Capture the cell that displays the provided text and extract its [X, Y] central coordinate. 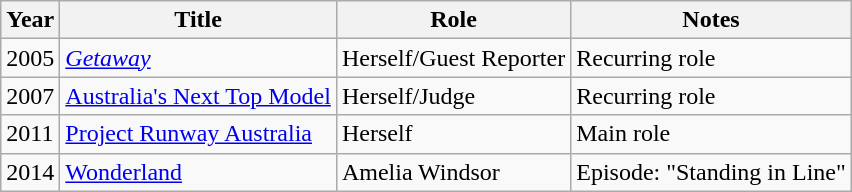
Main role [712, 134]
Herself [453, 134]
Wonderland [198, 172]
Year [30, 20]
Getaway [198, 58]
2014 [30, 172]
Herself/Guest Reporter [453, 58]
2011 [30, 134]
Episode: "Standing in Line" [712, 172]
2007 [30, 96]
2005 [30, 58]
Title [198, 20]
Role [453, 20]
Notes [712, 20]
Amelia Windsor [453, 172]
Project Runway Australia [198, 134]
Herself/Judge [453, 96]
Australia's Next Top Model [198, 96]
